Search for the cell housing the specified text and yield its [X, Y] center coordinate. 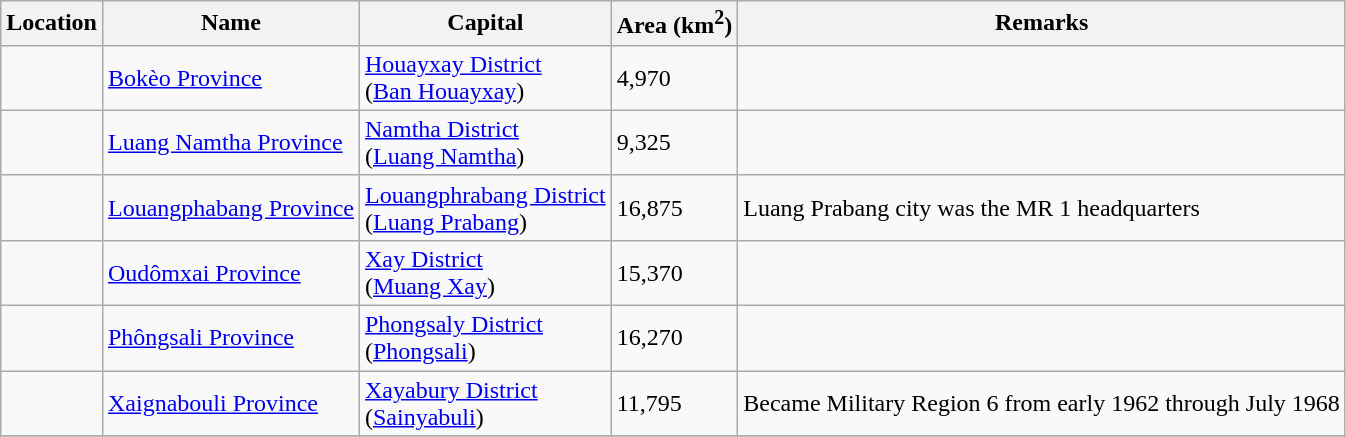
15,370 [674, 272]
Phôngsali Province [230, 338]
16,875 [674, 208]
Louangphabang Province [230, 208]
Remarks [1042, 24]
Location [52, 24]
Phongsaly District(Phongsali) [485, 338]
Bokèo Province [230, 78]
Capital [485, 24]
Area (km2) [674, 24]
Xaignabouli Province [230, 404]
Name [230, 24]
Became Military Region 6 from early 1962 through July 1968 [1042, 404]
11,795 [674, 404]
9,325 [674, 142]
Namtha District(Luang Namtha) [485, 142]
Houayxay District(Ban Houayxay) [485, 78]
16,270 [674, 338]
Luang Namtha Province [230, 142]
4,970 [674, 78]
Xay District(Muang Xay) [485, 272]
Oudômxai Province [230, 272]
Luang Prabang city was the MR 1 headquarters [1042, 208]
Louangphrabang District(Luang Prabang) [485, 208]
Xayabury District(Sainyabuli) [485, 404]
